Pinpoint the cell where the given text exists, returning its (x, y) midpoint coordinate. 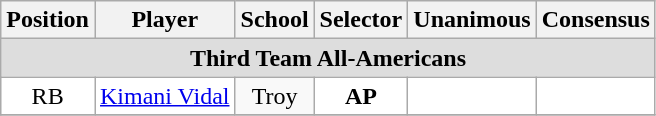
Kimani Vidal (164, 96)
Position (48, 20)
AP (361, 96)
Third Team All-Americans (328, 58)
Troy (274, 96)
Player (164, 20)
Consensus (596, 20)
RB (48, 96)
School (274, 20)
Selector (361, 20)
Unanimous (472, 20)
